For the text-containing cell, return its midpoint in [X, Y] coordinate format. 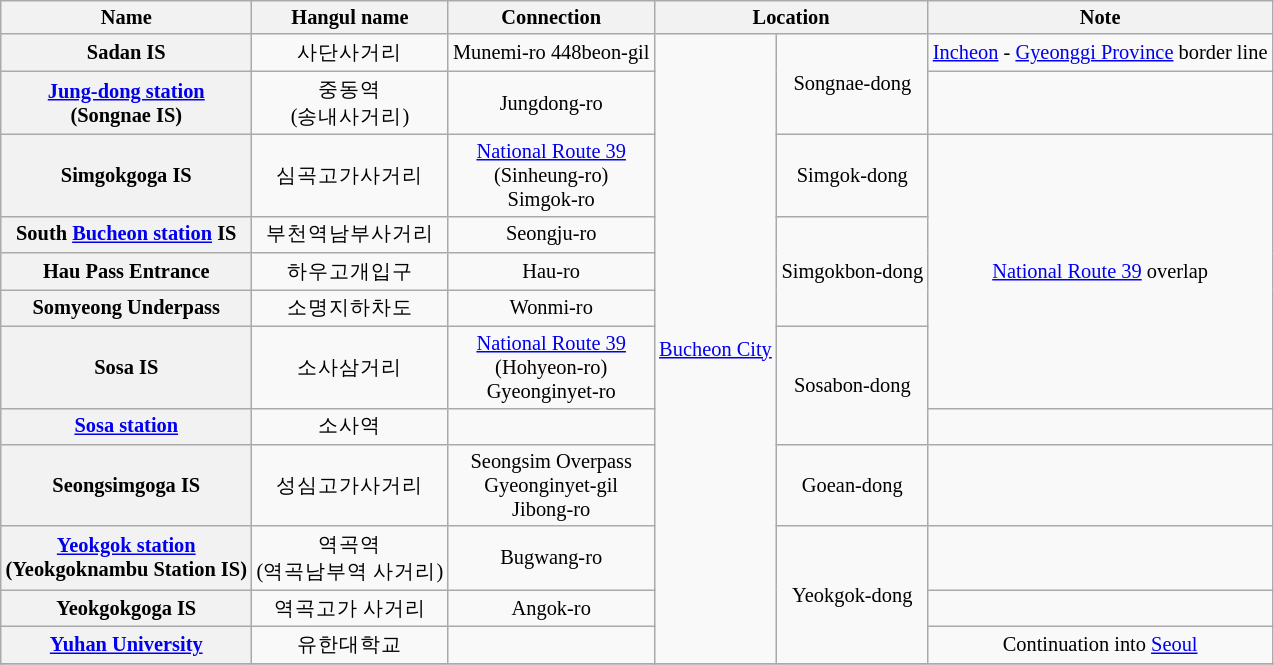
National Route 39(Hohyeon-ro)Gyeonginyet-ro [551, 367]
Songnae-dong [852, 84]
Sosabon-dong [852, 385]
National Route 39(Sinheung-ro)Simgok-ro [551, 175]
Incheon - Gyeonggi Province border line [1100, 52]
Sosa IS [126, 367]
유한대학교 [350, 644]
Jungdong-ro [551, 103]
심곡고가사거리 [350, 175]
역곡고가 사거리 [350, 608]
중동역(송내사거리) [350, 103]
소사삼거리 [350, 367]
Hau-ro [551, 272]
Yuhan University [126, 644]
Continuation into Seoul [1100, 644]
Name [126, 17]
Seongsimgoga IS [126, 485]
Seongju-ro [551, 234]
Jung-dong station(Songnae IS) [126, 103]
Goean-dong [852, 485]
하우고개입구 [350, 272]
Sosa station [126, 426]
Connection [551, 17]
소사역 [350, 426]
Munemi-ro 448beon-gil [551, 52]
Bucheon City [715, 348]
부천역남부사거리 [350, 234]
Simgok-dong [852, 175]
Yeokgokgoga IS [126, 608]
Simgokbon-dong [852, 271]
Bugwang-ro [551, 558]
Note [1100, 17]
South Bucheon station IS [126, 234]
역곡역(역곡남부역 사거리) [350, 558]
Sadan IS [126, 52]
사단사거리 [350, 52]
소명지하차도 [350, 308]
Hau Pass Entrance [126, 272]
Hangul name [350, 17]
성심고가사거리 [350, 485]
Angok-ro [551, 608]
Location [791, 17]
Seongsim OverpassGyeonginyet-gilJibong-ro [551, 485]
Wonmi-ro [551, 308]
National Route 39 overlap [1100, 270]
Yeokgok station(Yeokgoknambu Station IS) [126, 558]
Yeokgok-dong [852, 594]
Simgokgoga IS [126, 175]
Somyeong Underpass [126, 308]
